Identify which cell holds the provided text, then report its [X, Y] central coordinate. 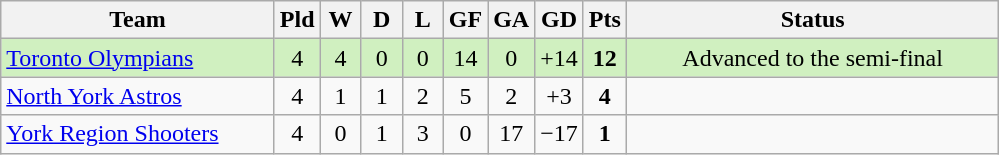
GF [465, 20]
14 [465, 58]
Pts [604, 20]
Advanced to the semi-final [812, 58]
Status [812, 20]
W [340, 20]
+14 [560, 58]
12 [604, 58]
North York Astros [138, 96]
GD [560, 20]
D [382, 20]
3 [422, 134]
+3 [560, 96]
Toronto Olympians [138, 58]
5 [465, 96]
Pld [297, 20]
17 [512, 134]
GA [512, 20]
−17 [560, 134]
York Region Shooters [138, 134]
L [422, 20]
Team [138, 20]
